From the cell containing the given text, extract its center point as [X, Y] coordinate. 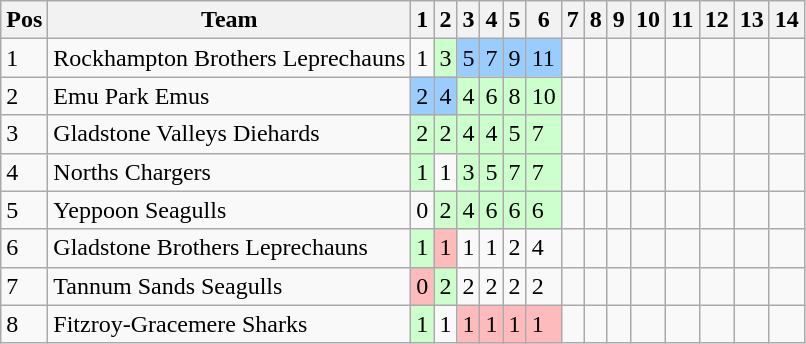
Tannum Sands Seagulls [230, 286]
Yeppoon Seagulls [230, 210]
Rockhampton Brothers Leprechauns [230, 58]
Team [230, 20]
13 [752, 20]
Gladstone Brothers Leprechauns [230, 248]
Pos [24, 20]
12 [716, 20]
Fitzroy-Gracemere Sharks [230, 324]
Emu Park Emus [230, 96]
Gladstone Valleys Diehards [230, 134]
14 [786, 20]
Norths Chargers [230, 172]
